Find where the given text appears and provide that cell's center as (x, y) coordinate. 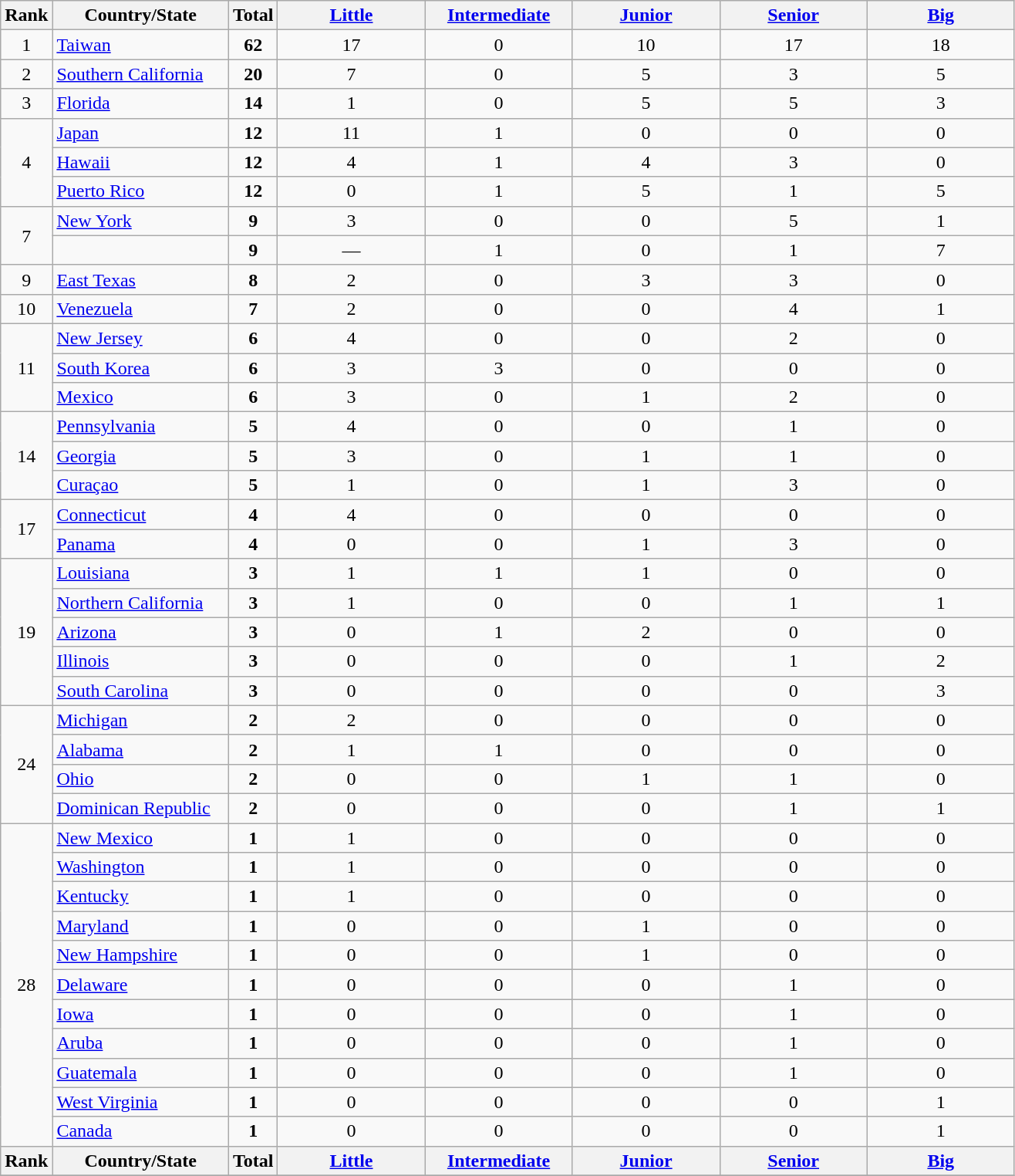
Kentucky (140, 897)
Ohio (140, 779)
Guatemala (140, 1073)
20 (253, 74)
Hawaii (140, 162)
Louisiana (140, 573)
South Carolina (140, 691)
Iowa (140, 1014)
Dominican Republic (140, 808)
New Mexico (140, 837)
South Korea (140, 368)
New Hampshire (140, 955)
8 (253, 279)
Florida (140, 103)
East Texas (140, 279)
Taiwan (140, 45)
Venezuela (140, 309)
Panama (140, 544)
Michigan (140, 720)
Maryland (140, 926)
Curaçao (140, 485)
28 (26, 985)
Mexico (140, 397)
Delaware (140, 985)
Illinois (140, 661)
18 (941, 45)
62 (253, 45)
Georgia (140, 456)
Southern California (140, 74)
19 (26, 632)
Canada (140, 1131)
Aruba (140, 1043)
Connecticut (140, 515)
Alabama (140, 749)
Pennsylvania (140, 427)
New York (140, 221)
Washington (140, 867)
Northern California (140, 603)
Japan (140, 133)
West Virginia (140, 1102)
Puerto Rico (140, 191)
New Jersey (140, 338)
24 (26, 764)
Arizona (140, 632)
— (352, 250)
